Scan for the cell matching the given text and deliver its [x, y] coordinate at center. 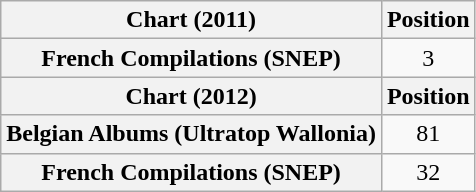
Chart (2012) [192, 96]
32 [428, 172]
Chart (2011) [192, 20]
3 [428, 58]
Belgian Albums (Ultratop Wallonia) [192, 134]
81 [428, 134]
